Find where the given text appears and provide that cell's center as [X, Y] coordinate. 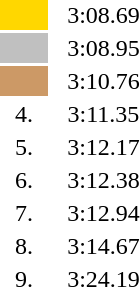
8. [24, 246]
4. [24, 114]
6. [24, 180]
7. [24, 213]
5. [24, 147]
